Capture the cell that displays the provided text and extract its [x, y] central coordinate. 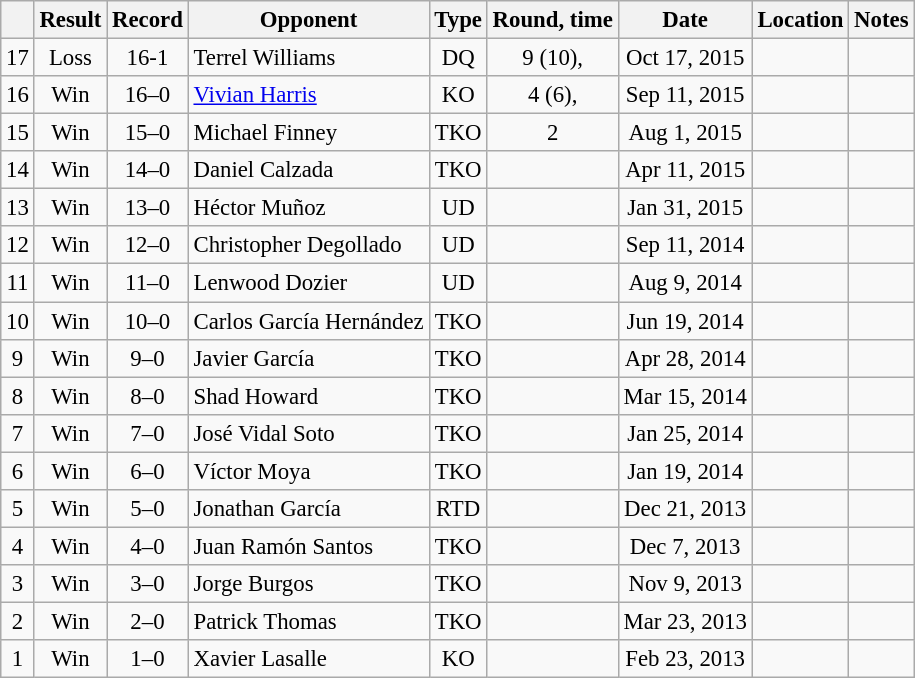
9 (10), [552, 58]
Result [70, 20]
José Vidal Soto [308, 433]
14–0 [148, 170]
9 [18, 358]
11–0 [148, 283]
14 [18, 170]
Oct 17, 2015 [685, 58]
Nov 9, 2013 [685, 584]
4–0 [148, 546]
Vivian Harris [308, 95]
15–0 [148, 133]
Date [685, 20]
5–0 [148, 509]
Jorge Burgos [308, 584]
8–0 [148, 396]
Lenwood Dozier [308, 283]
12–0 [148, 245]
Juan Ramón Santos [308, 546]
Mar 23, 2013 [685, 621]
5 [18, 509]
Type [458, 20]
Mar 15, 2014 [685, 396]
16 [18, 95]
7–0 [148, 433]
Apr 28, 2014 [685, 358]
16–0 [148, 95]
15 [18, 133]
12 [18, 245]
Patrick Thomas [308, 621]
4 (6), [552, 95]
Shad Howard [308, 396]
Apr 11, 2015 [685, 170]
13 [18, 208]
3 [18, 584]
Jan 19, 2014 [685, 471]
10–0 [148, 321]
7 [18, 433]
1 [18, 659]
Jan 25, 2014 [685, 433]
Christopher Degollado [308, 245]
Record [148, 20]
RTD [458, 509]
Terrel Williams [308, 58]
Notes [882, 20]
Carlos García Hernández [308, 321]
1–0 [148, 659]
Location [800, 20]
Round, time [552, 20]
10 [18, 321]
Michael Finney [308, 133]
Jan 31, 2015 [685, 208]
Jun 19, 2014 [685, 321]
Héctor Muñoz [308, 208]
Sep 11, 2014 [685, 245]
DQ [458, 58]
17 [18, 58]
Aug 1, 2015 [685, 133]
Javier García [308, 358]
Xavier Lasalle [308, 659]
Jonathan García [308, 509]
Dec 7, 2013 [685, 546]
Dec 21, 2013 [685, 509]
9–0 [148, 358]
Aug 9, 2014 [685, 283]
16-1 [148, 58]
Sep 11, 2015 [685, 95]
13–0 [148, 208]
8 [18, 396]
Loss [70, 58]
Daniel Calzada [308, 170]
Opponent [308, 20]
Feb 23, 2013 [685, 659]
Víctor Moya [308, 471]
2–0 [148, 621]
11 [18, 283]
6 [18, 471]
6–0 [148, 471]
4 [18, 546]
3–0 [148, 584]
